Output the (X, Y) coordinate of the center of the cell containing the given text.  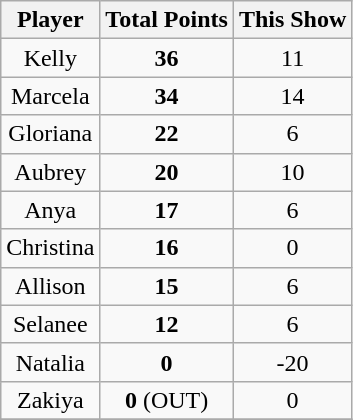
17 (167, 210)
Christina (50, 248)
0 (OUT) (167, 400)
12 (167, 324)
Zakiya (50, 400)
Kelly (50, 58)
Gloriana (50, 134)
10 (292, 172)
22 (167, 134)
Allison (50, 286)
36 (167, 58)
-20 (292, 362)
Selanee (50, 324)
This Show (292, 20)
34 (167, 96)
15 (167, 286)
Total Points (167, 20)
Anya (50, 210)
Player (50, 20)
Marcela (50, 96)
20 (167, 172)
16 (167, 248)
Aubrey (50, 172)
11 (292, 58)
14 (292, 96)
Natalia (50, 362)
